Detect which cell encompasses the target text, then output its (x, y) center coordinate. 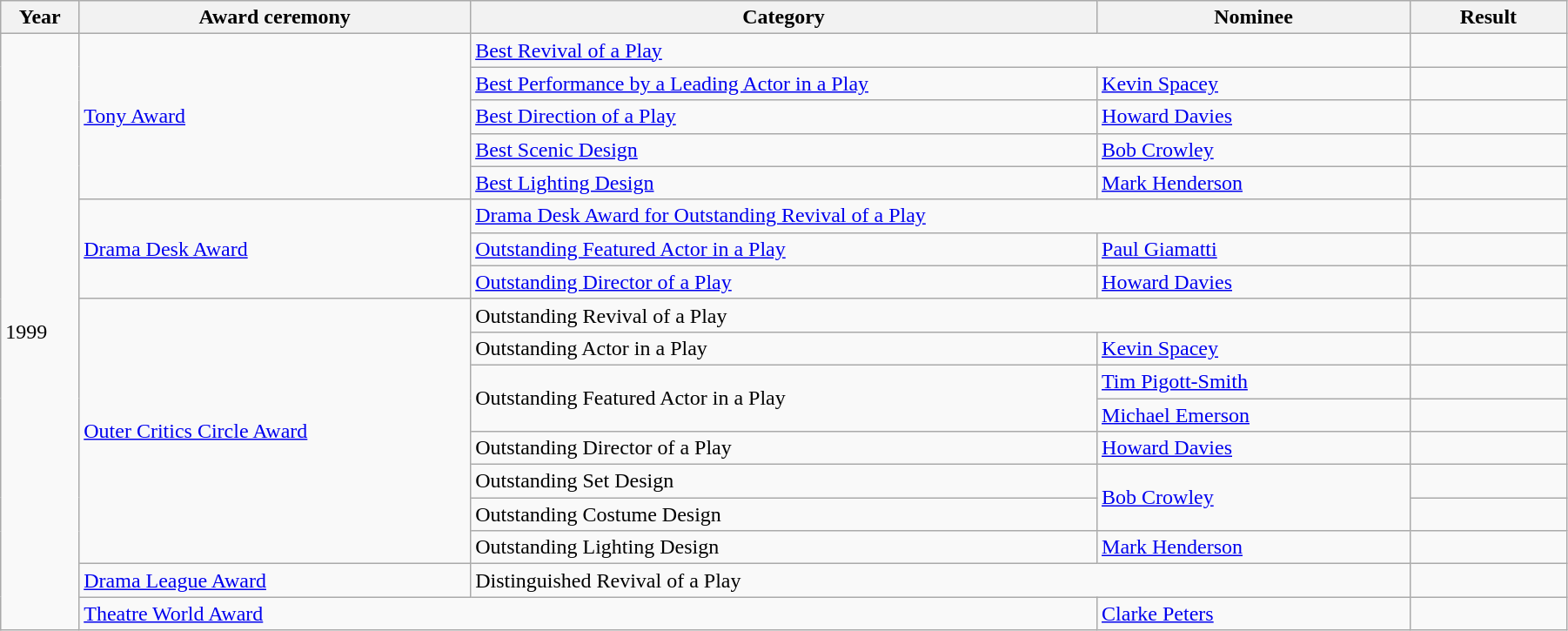
Michael Emerson (1254, 415)
Outstanding Revival of a Play (941, 315)
Outstanding Lighting Design (784, 547)
Outer Critics Circle Award (275, 431)
Theatre World Award (588, 614)
Distinguished Revival of a Play (941, 581)
Drama Desk Award for Outstanding Revival of a Play (941, 216)
Clarke Peters (1254, 614)
Outstanding Set Design (784, 481)
Result (1488, 17)
Best Performance by a Leading Actor in a Play (784, 84)
Award ceremony (275, 17)
Best Lighting Design (784, 183)
Tony Award (275, 117)
Best Revival of a Play (941, 50)
Paul Giamatti (1254, 249)
Nominee (1254, 17)
Best Direction of a Play (784, 117)
Year (40, 17)
1999 (40, 332)
Best Scenic Design (784, 150)
Tim Pigott-Smith (1254, 381)
Category (784, 17)
Outstanding Actor in a Play (784, 348)
Outstanding Costume Design (784, 514)
Drama Desk Award (275, 249)
Drama League Award (275, 581)
